Pinpoint the cell where the given text exists, returning its (X, Y) midpoint coordinate. 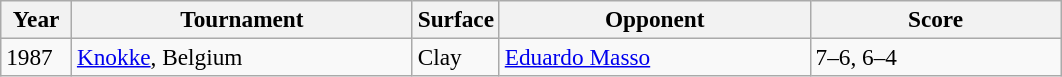
Opponent (654, 19)
1987 (36, 57)
Eduardo Masso (654, 57)
Score (936, 19)
7–6, 6–4 (936, 57)
Year (36, 19)
Surface (456, 19)
Tournament (242, 19)
Knokke, Belgium (242, 57)
Clay (456, 57)
